Detect which cell encompasses the target text, then output its (X, Y) center coordinate. 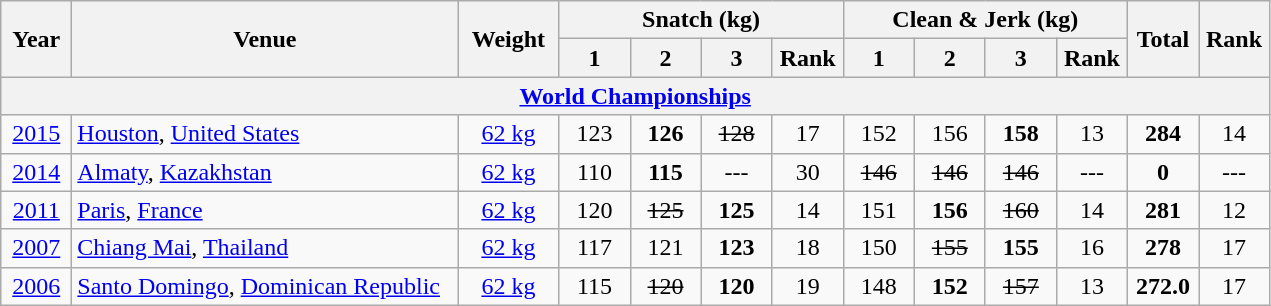
Weight (508, 39)
Total (1162, 39)
Houston, United States (265, 134)
110 (594, 172)
Year (36, 39)
30 (808, 172)
126 (666, 134)
2006 (36, 286)
Santo Domingo, Dominican Republic (265, 286)
272.0 (1162, 286)
Clean & Jerk (kg) (985, 20)
284 (1162, 134)
2015 (36, 134)
281 (1162, 210)
12 (1234, 210)
2007 (36, 248)
117 (594, 248)
158 (1020, 134)
148 (878, 286)
278 (1162, 248)
151 (878, 210)
2014 (36, 172)
Paris, France (265, 210)
Snatch (kg) (701, 20)
0 (1162, 172)
157 (1020, 286)
160 (1020, 210)
Chiang Mai, Thailand (265, 248)
150 (878, 248)
Almaty, Kazakhstan (265, 172)
19 (808, 286)
World Championships (636, 96)
121 (666, 248)
18 (808, 248)
128 (736, 134)
16 (1092, 248)
2011 (36, 210)
Venue (265, 39)
